Capture the cell that displays the provided text and extract its (x, y) central coordinate. 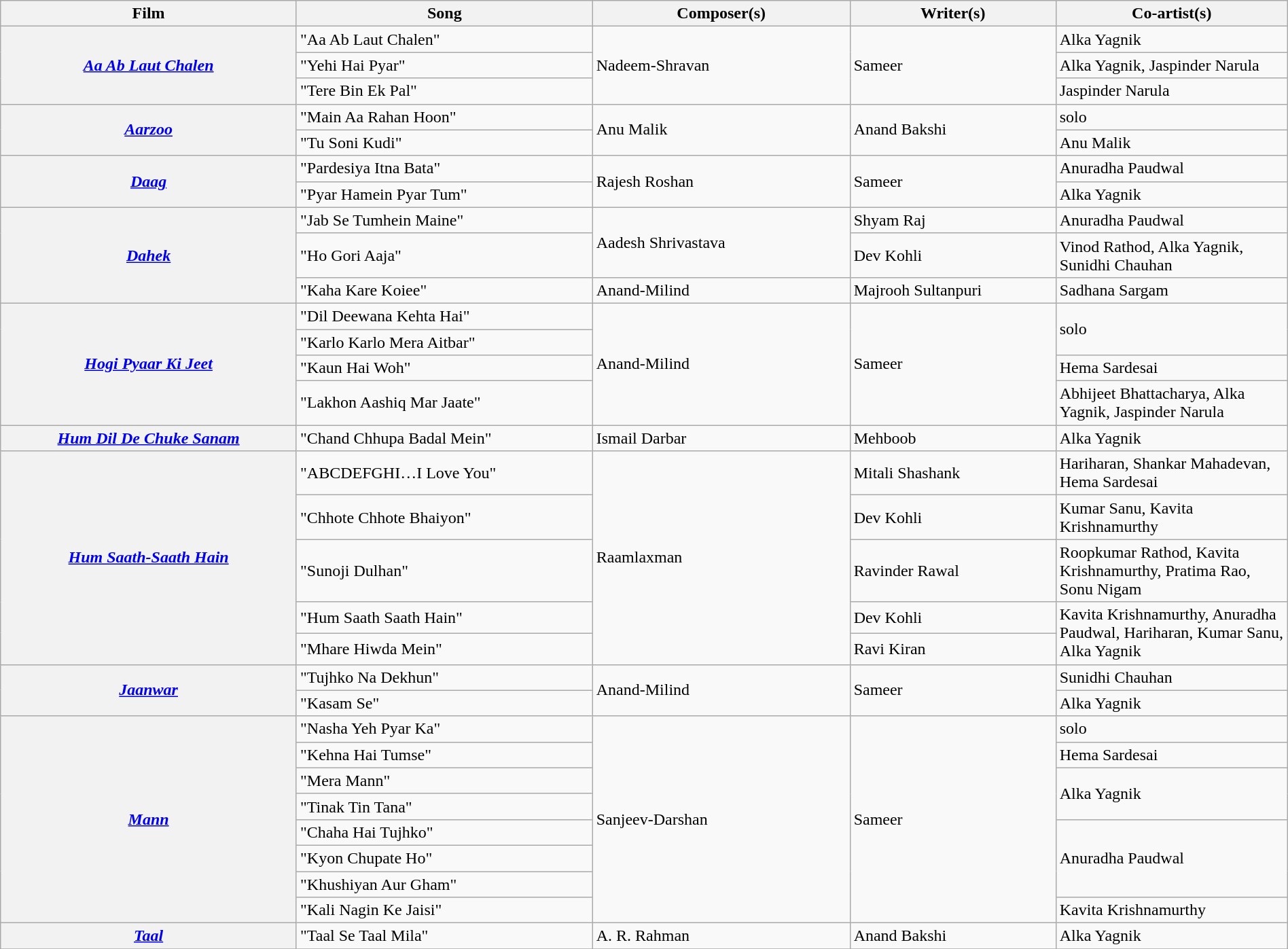
"Kali Nagin Ke Jaisi" (444, 910)
"Sunoji Dulhan" (444, 571)
"Yehi Hai Pyar" (444, 65)
"ABCDEFGHI…I Love You" (444, 473)
"Karlo Karlo Mera Aitbar" (444, 342)
Kavita Krishnamurthy (1171, 910)
Rajesh Roshan (721, 181)
"Pyar Hamein Pyar Tum" (444, 194)
Composer(s) (721, 14)
Nadeem-Shravan (721, 65)
"Taal Se Taal Mila" (444, 936)
Raamlaxman (721, 558)
Taal (149, 936)
Vinod Rathod, Alka Yagnik, Sunidhi Chauhan (1171, 255)
"Aa Ab Laut Chalen" (444, 39)
Sadhana Sargam (1171, 290)
Ismail Darbar (721, 438)
Co-artist(s) (1171, 14)
"Kasam Se" (444, 703)
Abhijeet Bhattacharya, Alka Yagnik, Jaspinder Narula (1171, 404)
Song (444, 14)
Dahek (149, 255)
Majrooh Sultanpuri (952, 290)
"Kaun Hai Woh" (444, 368)
Daag (149, 181)
Hum Saath-Saath Hain (149, 558)
Aadesh Shrivastava (721, 242)
"Ho Gori Aaja" (444, 255)
"Kaha Kare Koiee" (444, 290)
Alka Yagnik, Jaspinder Narula (1171, 65)
"Chhote Chhote Bhaiyon" (444, 518)
Shyam Raj (952, 220)
Sunidhi Chauhan (1171, 677)
Kumar Sanu, Kavita Krishnamurthy (1171, 518)
"Chand Chhupa Badal Mein" (444, 438)
Sanjeev-Darshan (721, 819)
"Lakhon Aashiq Mar Jaate" (444, 404)
"Tu Soni Kudi" (444, 143)
"Jab Se Tumhein Maine" (444, 220)
Hariharan, Shankar Mahadevan, Hema Sardesai (1171, 473)
"Mhare Hiwda Mein" (444, 649)
Hogi Pyaar Ki Jeet (149, 364)
Mann (149, 819)
Aa Ab Laut Chalen (149, 65)
Mehboob (952, 438)
Film (149, 14)
Hum Dil De Chuke Sanam (149, 438)
Jaspinder Narula (1171, 91)
"Mera Mann" (444, 781)
"Tujhko Na Dekhun" (444, 677)
"Pardesiya Itna Bata" (444, 168)
"Dil Deewana Kehta Hai" (444, 316)
Ravi Kiran (952, 649)
Jaanwar (149, 690)
"Kyon Chupate Ho" (444, 858)
"Hum Saath Saath Hain" (444, 617)
"Tere Bin Ek Pal" (444, 91)
"Chaha Hai Tujhko" (444, 832)
Roopkumar Rathod, Kavita Krishnamurthy, Pratima Rao, Sonu Nigam (1171, 571)
"Khushiyan Aur Gham" (444, 884)
"Main Aa Rahan Hoon" (444, 117)
"Nasha Yeh Pyar Ka" (444, 729)
Aarzoo (149, 130)
Mitali Shashank (952, 473)
Writer(s) (952, 14)
A. R. Rahman (721, 936)
"Kehna Hai Tumse" (444, 755)
Ravinder Rawal (952, 571)
"Tinak Tin Tana" (444, 806)
Kavita Krishnamurthy, Anuradha Paudwal, Hariharan, Kumar Sanu, Alka Yagnik (1171, 633)
